For the text-containing cell, return its midpoint in [X, Y] coordinate format. 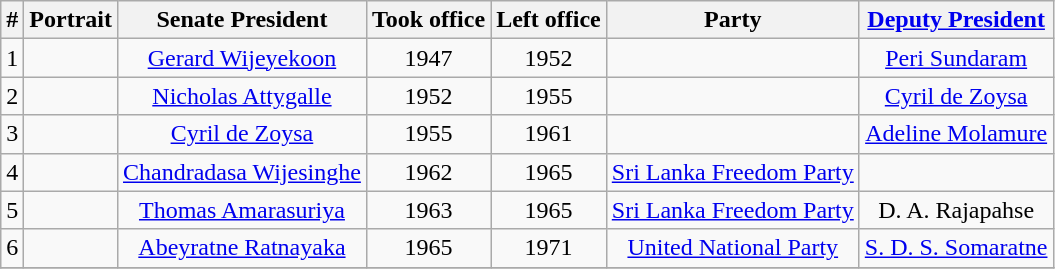
1 [12, 58]
2 [12, 96]
Deputy President [956, 20]
Peri Sundaram [956, 58]
D. A. Rajapahse [956, 210]
1947 [428, 58]
Left office [549, 20]
1961 [549, 134]
# [12, 20]
4 [12, 172]
6 [12, 248]
Thomas Amarasuriya [242, 210]
United National Party [732, 248]
Party [732, 20]
Took office [428, 20]
Adeline Molamure [956, 134]
Senate President [242, 20]
5 [12, 210]
1971 [549, 248]
3 [12, 134]
S. D. S. Somaratne [956, 248]
1963 [428, 210]
Abeyratne Ratnayaka [242, 248]
Nicholas Attygalle [242, 96]
1962 [428, 172]
Portrait [71, 20]
Gerard Wijeyekoon [242, 58]
Chandradasa Wijesinghe [242, 172]
